Locate the cell with the specified text and output its (X, Y) center coordinate. 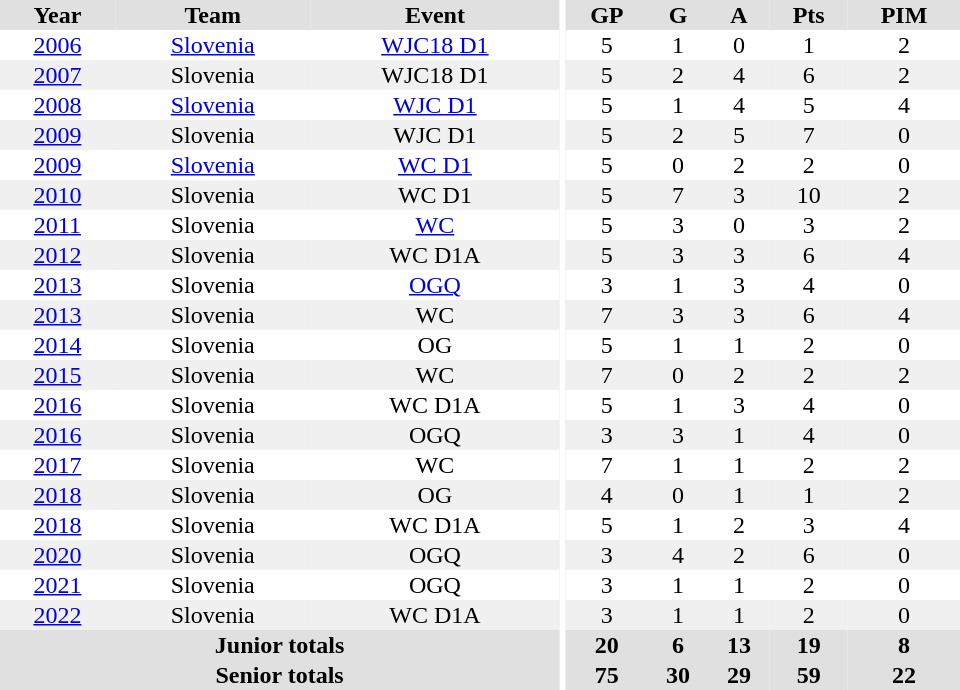
Senior totals (280, 675)
Junior totals (280, 645)
59 (808, 675)
2014 (58, 345)
10 (808, 195)
75 (607, 675)
2020 (58, 555)
A (740, 15)
Pts (808, 15)
13 (740, 645)
2011 (58, 225)
GP (607, 15)
29 (740, 675)
2010 (58, 195)
2007 (58, 75)
Team (213, 15)
2017 (58, 465)
2021 (58, 585)
2022 (58, 615)
8 (904, 645)
30 (678, 675)
2015 (58, 375)
22 (904, 675)
2006 (58, 45)
20 (607, 645)
19 (808, 645)
G (678, 15)
PIM (904, 15)
2008 (58, 105)
Event (435, 15)
2012 (58, 255)
Year (58, 15)
